Find where the given text appears and provide that cell's center as (X, Y) coordinate. 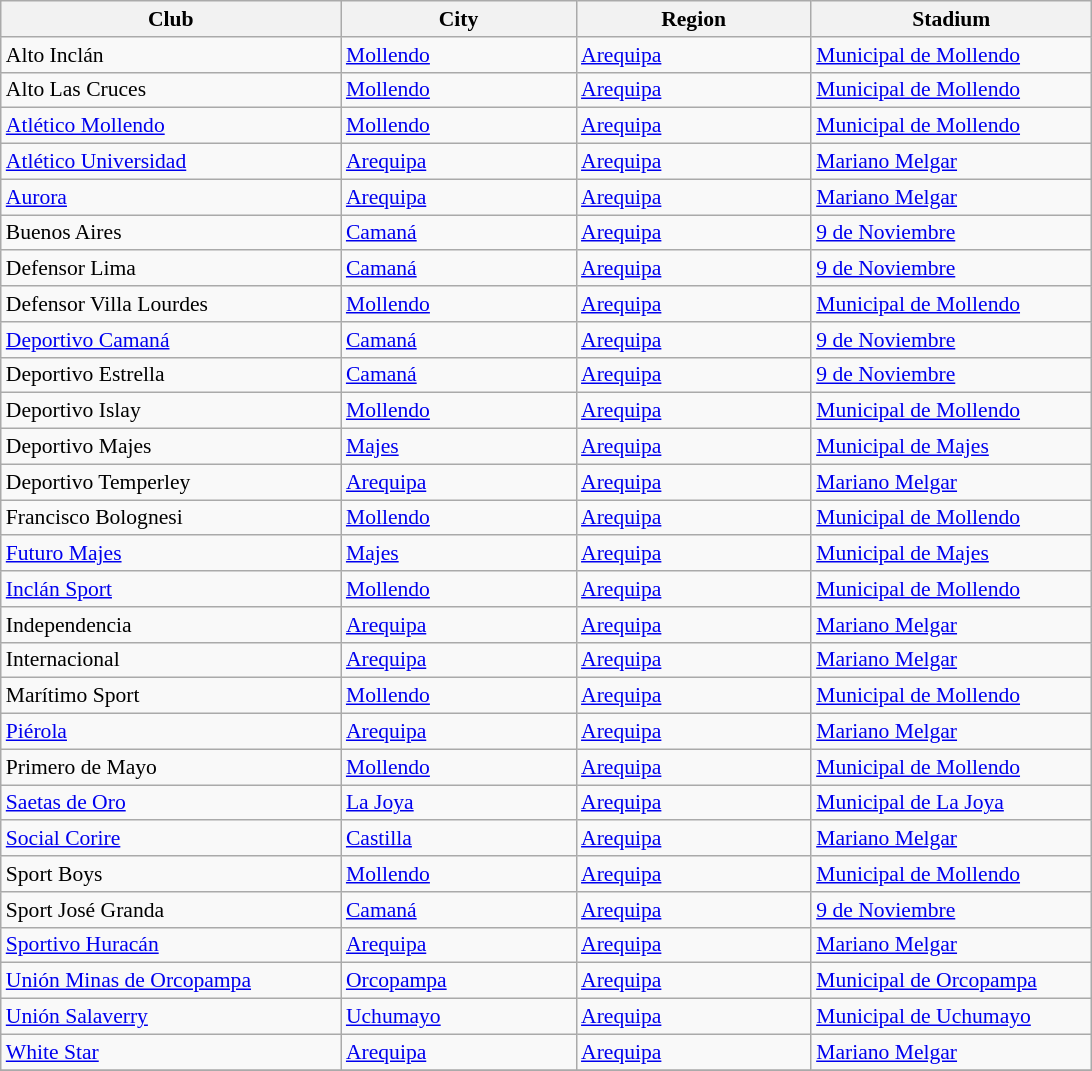
Piérola (171, 732)
City (458, 19)
Club (171, 19)
La Joya (458, 803)
Social Corire (171, 839)
Sportivo Huracán (171, 945)
Atlético Mollendo (171, 126)
Unión Minas de Orcopampa (171, 981)
Deportivo Temperley (171, 482)
Municipal de Orcopampa (951, 981)
Internacional (171, 660)
Atlético Universidad (171, 162)
Inclán Sport (171, 589)
Alto Inclán (171, 55)
Municipal de La Joya (951, 803)
Deportivo Estrella (171, 375)
Stadium (951, 19)
Region (694, 19)
Deportivo Islay (171, 411)
Orcopampa (458, 981)
Sport Boys (171, 874)
Deportivo Majes (171, 447)
Castilla (458, 839)
Unión Salaverry (171, 1017)
Uchumayo (458, 1017)
Independencia (171, 625)
Defensor Villa Lourdes (171, 304)
White Star (171, 1052)
Primero de Mayo (171, 767)
Saetas de Oro (171, 803)
Aurora (171, 197)
Defensor Lima (171, 269)
Deportivo Camaná (171, 340)
Futuro Majes (171, 554)
Buenos Aires (171, 233)
Francisco Bolognesi (171, 518)
Alto Las Cruces (171, 90)
Sport José Granda (171, 910)
Marítimo Sport (171, 696)
Municipal de Uchumayo (951, 1017)
